For the text-containing cell, return its midpoint in (X, Y) coordinate format. 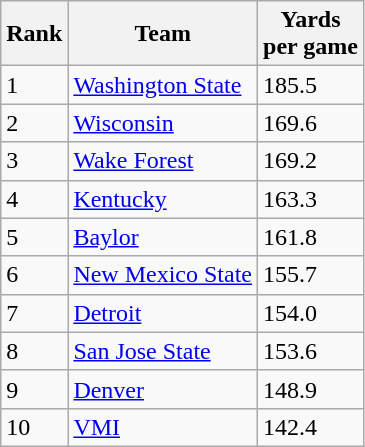
1 (34, 85)
3 (34, 161)
169.6 (311, 123)
VMI (163, 427)
2 (34, 123)
New Mexico State (163, 275)
8 (34, 351)
169.2 (311, 161)
10 (34, 427)
Kentucky (163, 199)
Team (163, 34)
4 (34, 199)
155.7 (311, 275)
153.6 (311, 351)
Washington State (163, 85)
7 (34, 313)
185.5 (311, 85)
154.0 (311, 313)
5 (34, 237)
Yardsper game (311, 34)
9 (34, 389)
148.9 (311, 389)
Denver (163, 389)
Rank (34, 34)
6 (34, 275)
Wake Forest (163, 161)
Wisconsin (163, 123)
Detroit (163, 313)
San Jose State (163, 351)
163.3 (311, 199)
142.4 (311, 427)
Baylor (163, 237)
161.8 (311, 237)
